For the text-containing cell, return its midpoint in (x, y) coordinate format. 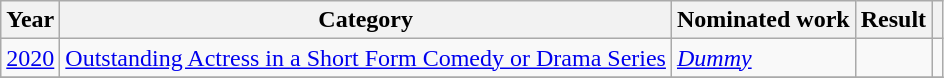
Year (30, 20)
Outstanding Actress in a Short Form Comedy or Drama Series (366, 58)
Result (893, 20)
Dummy (763, 58)
Nominated work (763, 20)
2020 (30, 58)
Category (366, 20)
